Extract the [X, Y] coordinate from the center of the cell holding the provided text.  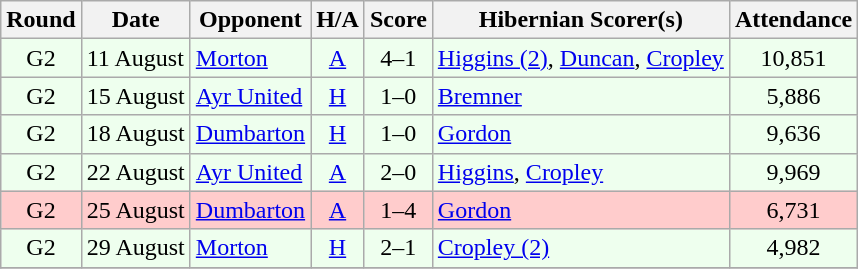
Attendance [793, 20]
15 August [136, 96]
Cropley (2) [580, 248]
2–1 [398, 248]
Opponent [250, 20]
H/A [338, 20]
11 August [136, 58]
Round [41, 20]
Higgins, Cropley [580, 172]
Higgins (2), Duncan, Cropley [580, 58]
25 August [136, 210]
22 August [136, 172]
Date [136, 20]
1–4 [398, 210]
9,969 [793, 172]
5,886 [793, 96]
18 August [136, 134]
4–1 [398, 58]
10,851 [793, 58]
4,982 [793, 248]
Score [398, 20]
2–0 [398, 172]
29 August [136, 248]
9,636 [793, 134]
6,731 [793, 210]
Hibernian Scorer(s) [580, 20]
Bremner [580, 96]
